Locate the cell with the specified text and output its [X, Y] center coordinate. 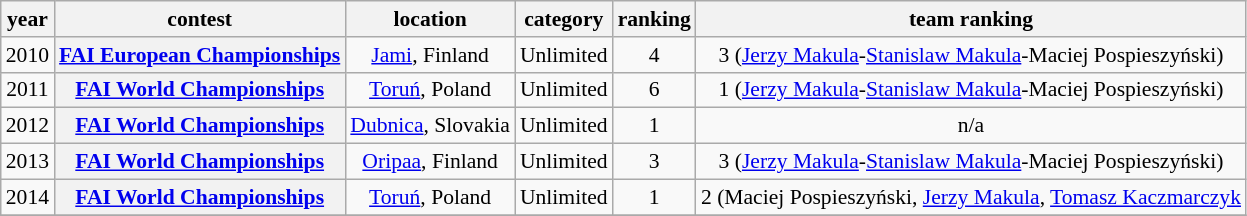
2013 [28, 162]
1 (Jerzy Makula-Stanislaw Makula-Maciej Pospieszyński) [971, 90]
Dubnica, Slovakia [430, 126]
2010 [28, 55]
2 (Maciej Pospieszyński, Jerzy Makula, Tomasz Kaczmarczyk [971, 197]
ranking [654, 19]
location [430, 19]
Jami, Finland [430, 55]
2012 [28, 126]
3 [654, 162]
FAI European Championships [200, 55]
6 [654, 90]
4 [654, 55]
contest [200, 19]
team ranking [971, 19]
Oripaa, Finland [430, 162]
year [28, 19]
2011 [28, 90]
category [564, 19]
2014 [28, 197]
n/a [971, 126]
